Pinpoint the cell where the given text exists, returning its [x, y] midpoint coordinate. 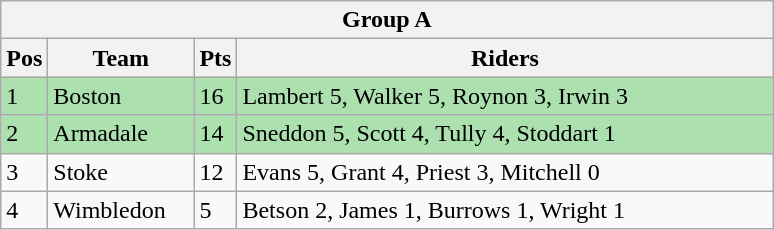
12 [216, 172]
14 [216, 134]
1 [24, 96]
Riders [505, 58]
2 [24, 134]
4 [24, 210]
Wimbledon [121, 210]
Stoke [121, 172]
Sneddon 5, Scott 4, Tully 4, Stoddart 1 [505, 134]
Boston [121, 96]
5 [216, 210]
3 [24, 172]
Betson 2, James 1, Burrows 1, Wright 1 [505, 210]
Evans 5, Grant 4, Priest 3, Mitchell 0 [505, 172]
16 [216, 96]
Pos [24, 58]
Armadale [121, 134]
Team [121, 58]
Lambert 5, Walker 5, Roynon 3, Irwin 3 [505, 96]
Pts [216, 58]
Group A [387, 20]
